Return (x, y) of the center of cell containing provided text 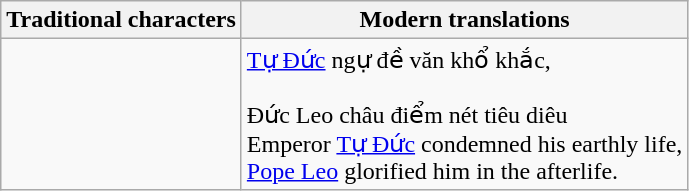
Modern translations (464, 20)
Tự Đức ngự đề văn khổ khắc,Đức Leo châu điểm nét tiêu diêuEmperor Tự Đức condemned his earthly life, Pope Leo glorified him in the afterlife. (464, 114)
Traditional characters (122, 20)
